Return [x, y] of the center of cell containing provided text 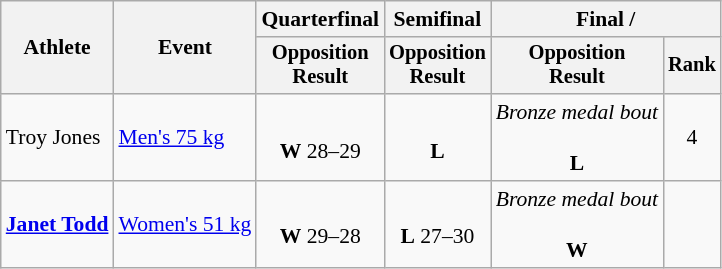
Quarterfinal [320, 19]
W 29–28 [320, 224]
Bronze medal boutW [577, 224]
Men's 75 kg [184, 138]
Rank [692, 66]
Athlete [58, 48]
Women's 51 kg [184, 224]
Final / [606, 19]
4 [692, 138]
Janet Todd [58, 224]
L 27–30 [438, 224]
Event [184, 48]
Troy Jones [58, 138]
W 28–29 [320, 138]
Bronze medal boutL [577, 138]
Semifinal [438, 19]
L [438, 138]
